Extract the [x, y] coordinate from the center of the cell holding the provided text.  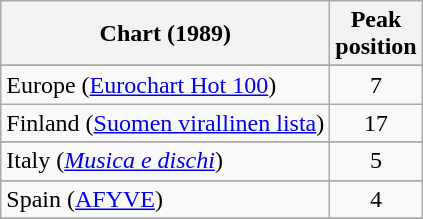
5 [376, 161]
7 [376, 85]
Peakposition [376, 34]
4 [376, 199]
Europe (Eurochart Hot 100) [166, 85]
Finland (Suomen virallinen lista) [166, 123]
Italy (Musica e dischi) [166, 161]
Spain (AFYVE) [166, 199]
Chart (1989) [166, 34]
17 [376, 123]
